Capture the cell that displays the provided text and extract its (X, Y) central coordinate. 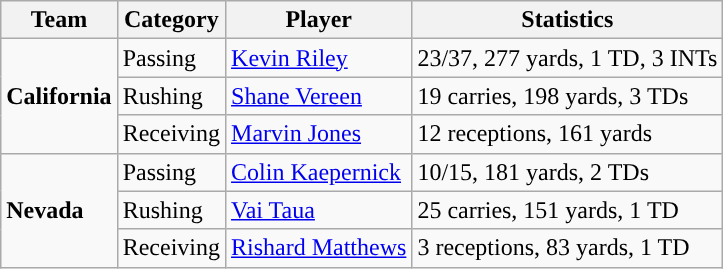
Player (319, 20)
Team (59, 20)
Kevin Riley (319, 58)
Marvin Jones (319, 134)
Nevada (59, 210)
Rishard Matthews (319, 248)
Category (171, 20)
3 receptions, 83 yards, 1 TD (568, 248)
Vai Taua (319, 210)
Shane Vereen (319, 96)
23/37, 277 yards, 1 TD, 3 INTs (568, 58)
Colin Kaepernick (319, 172)
10/15, 181 yards, 2 TDs (568, 172)
25 carries, 151 yards, 1 TD (568, 210)
Statistics (568, 20)
California (59, 96)
19 carries, 198 yards, 3 TDs (568, 96)
12 receptions, 161 yards (568, 134)
